From the cell containing the given text, extract its center point as [x, y] coordinate. 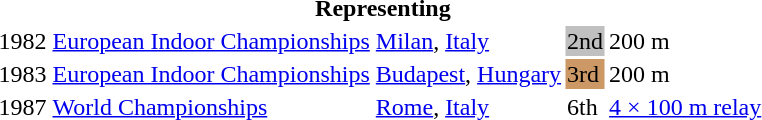
3rd [586, 74]
2nd [586, 41]
Milan, Italy [468, 41]
Budapest, Hungary [468, 74]
